Extract the [x, y] coordinate from the center of the cell holding the provided text.  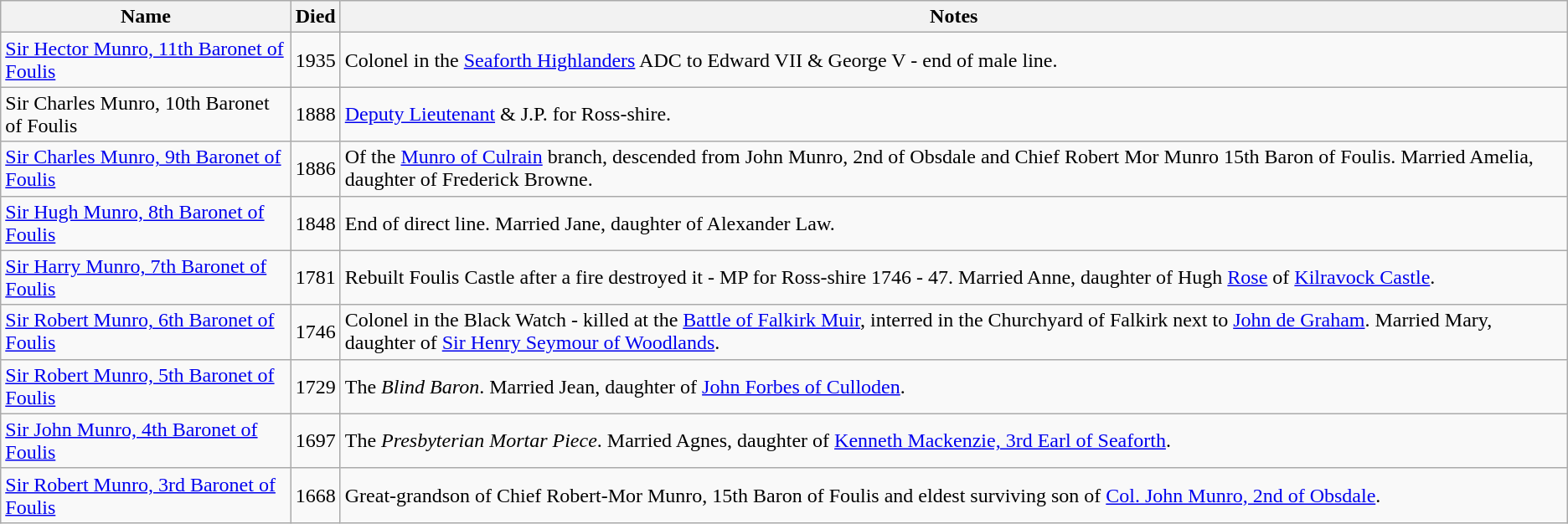
Rebuilt Foulis Castle after a fire destroyed it - MP for Ross-shire 1746 - 47. Married Anne, daughter of Hugh Rose of Kilravock Castle. [953, 278]
1668 [315, 496]
The Presbyterian Mortar Piece. Married Agnes, daughter of Kenneth Mackenzie, 3rd Earl of Seaforth. [953, 440]
Notes [953, 17]
1888 [315, 114]
Sir Robert Munro, 3rd Baronet of Foulis [146, 496]
Sir Charles Munro, 9th Baronet of Foulis [146, 169]
Deputy Lieutenant & J.P. for Ross-shire. [953, 114]
The Blind Baron. Married Jean, daughter of John Forbes of Culloden. [953, 387]
Great-grandson of Chief Robert-Mor Munro, 15th Baron of Foulis and eldest surviving son of Col. John Munro, 2nd of Obsdale. [953, 496]
1729 [315, 387]
1781 [315, 278]
Sir Robert Munro, 6th Baronet of Foulis [146, 331]
1697 [315, 440]
Sir Harry Munro, 7th Baronet of Foulis [146, 278]
1746 [315, 331]
1886 [315, 169]
End of direct line. Married Jane, daughter of Alexander Law. [953, 223]
Sir John Munro, 4th Baronet of Foulis [146, 440]
1848 [315, 223]
Sir Robert Munro, 5th Baronet of Foulis [146, 387]
Sir Hector Munro, 11th Baronet of Foulis [146, 60]
1935 [315, 60]
Died [315, 17]
Sir Charles Munro, 10th Baronet of Foulis [146, 114]
Colonel in the Seaforth Highlanders ADC to Edward VII & George V - end of male line. [953, 60]
Name [146, 17]
Sir Hugh Munro, 8th Baronet of Foulis [146, 223]
